Pinpoint the cell where the given text exists, returning its [x, y] midpoint coordinate. 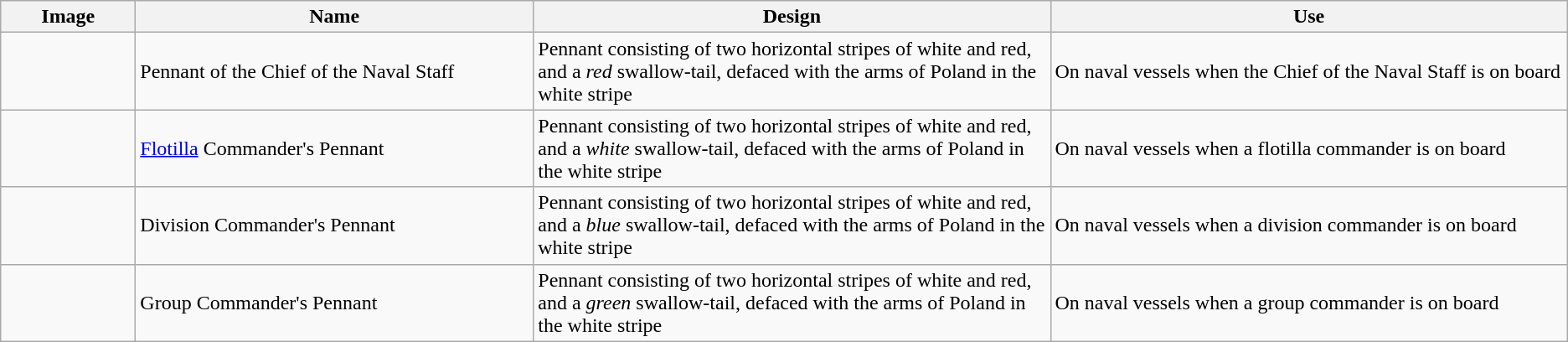
Pennant of the Chief of the Naval Staff [335, 71]
On naval vessels when a flotilla commander is on board [1308, 148]
On naval vessels when a division commander is on board [1308, 225]
Flotilla Commander's Pennant [335, 148]
Division Commander's Pennant [335, 225]
Design [792, 17]
Name [335, 17]
Use [1308, 17]
On naval vessels when the Chief of the Naval Staff is on board [1308, 71]
Image [69, 17]
Pennant consisting of two horizontal stripes of white and red, and a green swallow-tail, defaced with the arms of Poland in the white stripe [792, 303]
Group Commander's Pennant [335, 303]
Pennant consisting of two horizontal stripes of white and red, and a blue swallow-tail, defaced with the arms of Poland in the white stripe [792, 225]
Pennant consisting of two horizontal stripes of white and red, and a red swallow-tail, defaced with the arms of Poland in the white stripe [792, 71]
On naval vessels when a group commander is on board [1308, 303]
Pennant consisting of two horizontal stripes of white and red, and a white swallow-tail, defaced with the arms of Poland in the white stripe [792, 148]
